Extract the (X, Y) coordinate from the center of the cell holding the provided text.  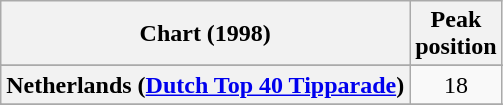
18 (456, 85)
Netherlands (Dutch Top 40 Tipparade) (206, 85)
Peakposition (456, 34)
Chart (1998) (206, 34)
